Identify which cell holds the provided text, then report its (X, Y) central coordinate. 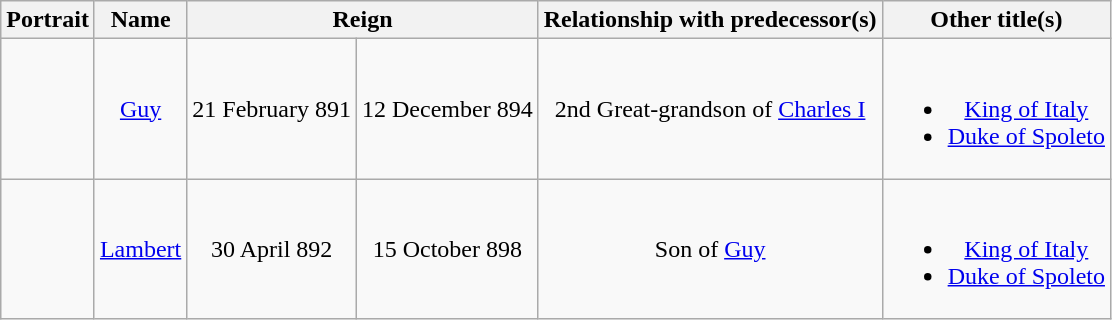
2nd Great-grandson of Charles I (710, 109)
Portrait (48, 20)
Reign (362, 20)
21 February 891 (272, 109)
12 December 894 (448, 109)
Lambert (140, 249)
Other title(s) (996, 20)
Son of Guy (710, 249)
30 April 892 (272, 249)
Guy (140, 109)
Name (140, 20)
Relationship with predecessor(s) (710, 20)
15 October 898 (448, 249)
